From the cell containing the given text, extract its center point as (X, Y) coordinate. 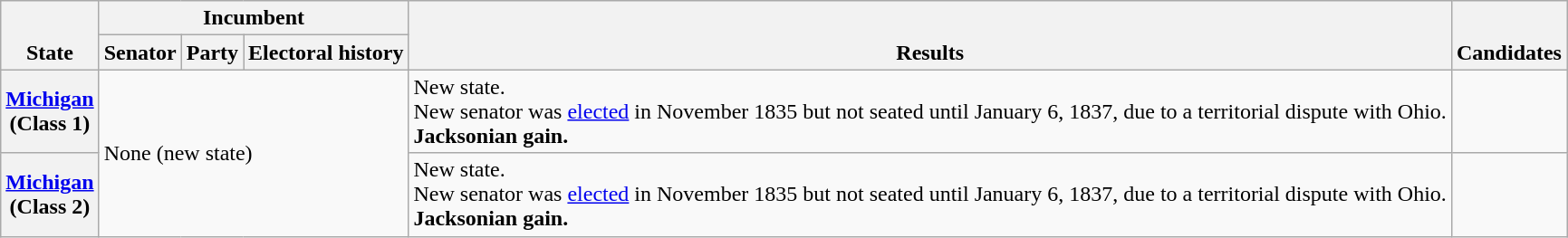
Michigan(Class 2) (50, 195)
Electoral history (326, 52)
Incumbent (254, 18)
State (50, 35)
Michigan(Class 1) (50, 111)
Candidates (1509, 35)
None (new state) (254, 153)
Party (212, 52)
Results (929, 35)
Senator (139, 52)
